Return the [X, Y] coordinate for the center point of the cell that contains the specified text.  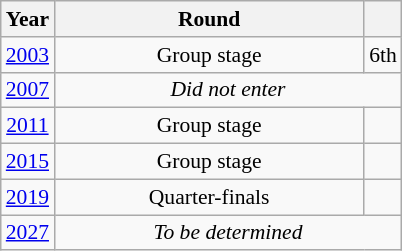
2015 [28, 162]
2027 [28, 233]
Did not enter [228, 90]
To be determined [228, 233]
2019 [28, 197]
2007 [28, 90]
2011 [28, 126]
6th [383, 55]
Round [209, 19]
Year [28, 19]
Quarter-finals [209, 197]
2003 [28, 55]
